Output the [X, Y] coordinate of the center of the cell containing the given text.  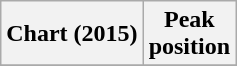
Chart (2015) [72, 34]
Peak position [189, 34]
